Output the [x, y] coordinate of the center of the cell containing the given text.  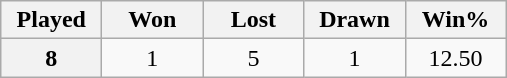
Played [52, 20]
Drawn [354, 20]
5 [254, 58]
Lost [254, 20]
12.50 [456, 58]
8 [52, 58]
Win% [456, 20]
Won [152, 20]
